For the text-containing cell, return its midpoint in (x, y) coordinate format. 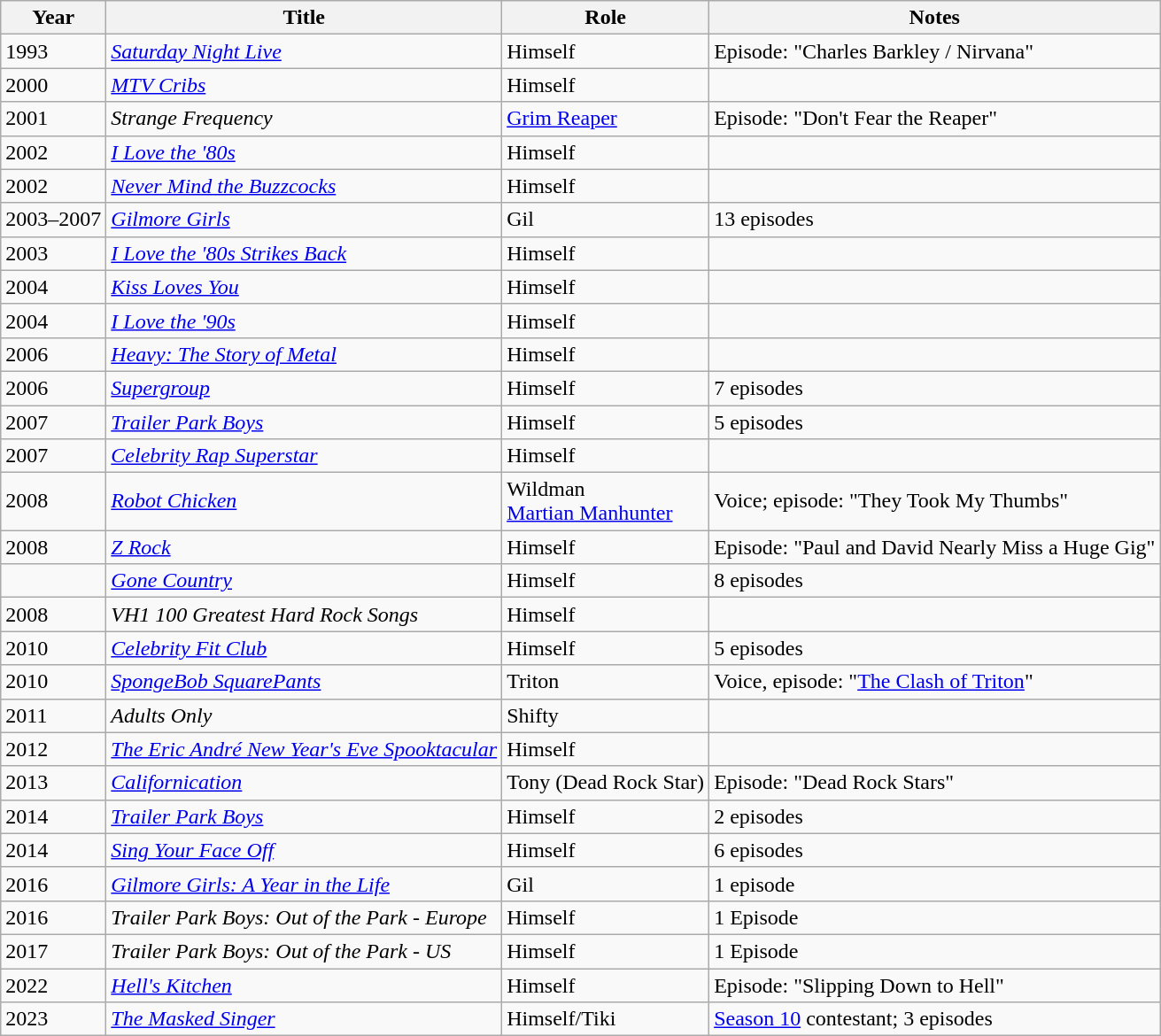
Adults Only (305, 715)
Gone Country (305, 581)
2023 (53, 1019)
Gilmore Girls (305, 220)
The Masked Singer (305, 1019)
2011 (53, 715)
Voice; episode: "They Took My Thumbs" (935, 501)
Episode: "Paul and David Nearly Miss a Huge Gig" (935, 547)
2017 (53, 951)
2003–2007 (53, 220)
Sing Your Face Off (305, 850)
Celebrity Rap Superstar (305, 456)
WildmanMartian Manhunter (606, 501)
Episode: "Charles Barkley / Nirvana" (935, 51)
Triton (606, 682)
2022 (53, 986)
Kiss Loves You (305, 287)
2 episodes (935, 816)
Title (305, 18)
SpongeBob SquarePants (305, 682)
MTV Cribs (305, 85)
2013 (53, 783)
13 episodes (935, 220)
8 episodes (935, 581)
Trailer Park Boys: Out of the Park - Europe (305, 917)
2001 (53, 119)
Year (53, 18)
2003 (53, 253)
6 episodes (935, 850)
2000 (53, 85)
Episode: "Slipping Down to Hell" (935, 986)
I Love the '80s (305, 152)
Strange Frequency (305, 119)
Z Rock (305, 547)
2012 (53, 749)
Heavy: The Story of Metal (305, 354)
7 episodes (935, 388)
The Eric André New Year's Eve Spooktacular (305, 749)
Grim Reaper (606, 119)
Supergroup (305, 388)
Voice, episode: "The Clash of Triton" (935, 682)
I Love the '80s Strikes Back (305, 253)
VH1 100 Greatest Hard Rock Songs (305, 615)
Gilmore Girls: A Year in the Life (305, 884)
Shifty (606, 715)
Episode: "Don't Fear the Reaper" (935, 119)
Notes (935, 18)
1993 (53, 51)
Himself/Tiki (606, 1019)
Robot Chicken (305, 501)
Tony (Dead Rock Star) (606, 783)
Trailer Park Boys: Out of the Park - US (305, 951)
Role (606, 18)
I Love the '90s (305, 321)
Californication (305, 783)
1 episode (935, 884)
Celebrity Fit Club (305, 648)
Saturday Night Live (305, 51)
Never Mind the Buzzcocks (305, 186)
Season 10 contestant; 3 episodes (935, 1019)
Hell's Kitchen (305, 986)
Episode: "Dead Rock Stars" (935, 783)
